From the cell containing the given text, extract its center point as (x, y) coordinate. 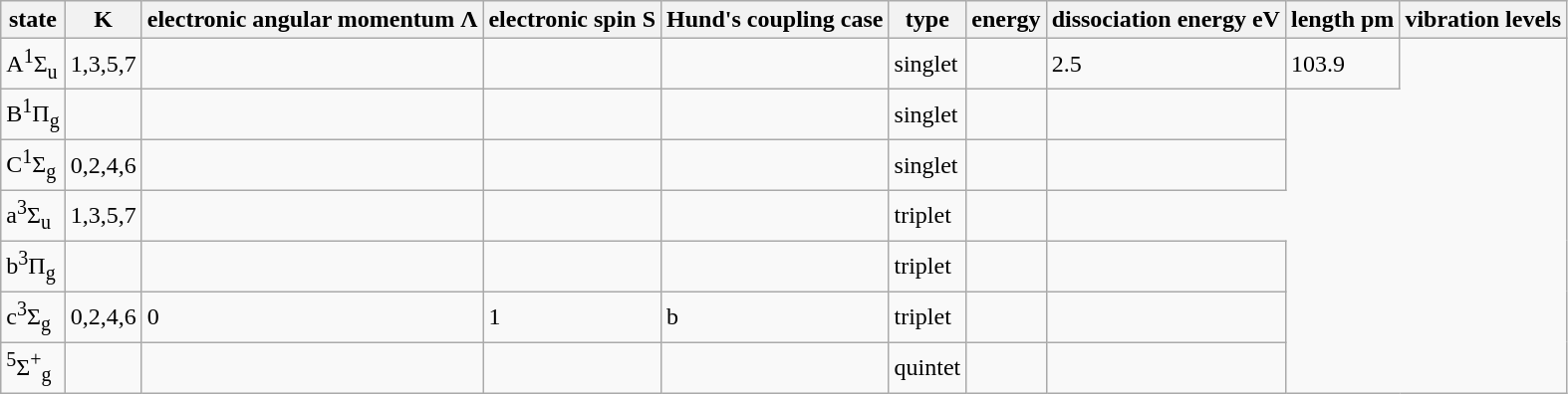
K (104, 20)
type (927, 20)
vibration levels (1483, 20)
b (775, 316)
103.9 (1342, 64)
1 (572, 316)
a3Σu (33, 215)
2.5 (1166, 64)
0 (313, 316)
energy (1006, 20)
Hund's coupling case (775, 20)
5Σ+g (33, 368)
c3Σg (33, 316)
quintet (927, 368)
C1Σg (33, 165)
electronic spin S (572, 20)
state (33, 20)
B1Πg (33, 115)
b3Πg (33, 267)
electronic angular momentum Λ (313, 20)
length pm (1342, 20)
A1Σu (33, 64)
dissociation energy eV (1166, 20)
